Extract the (X, Y) coordinate from the center of the cell holding the provided text.  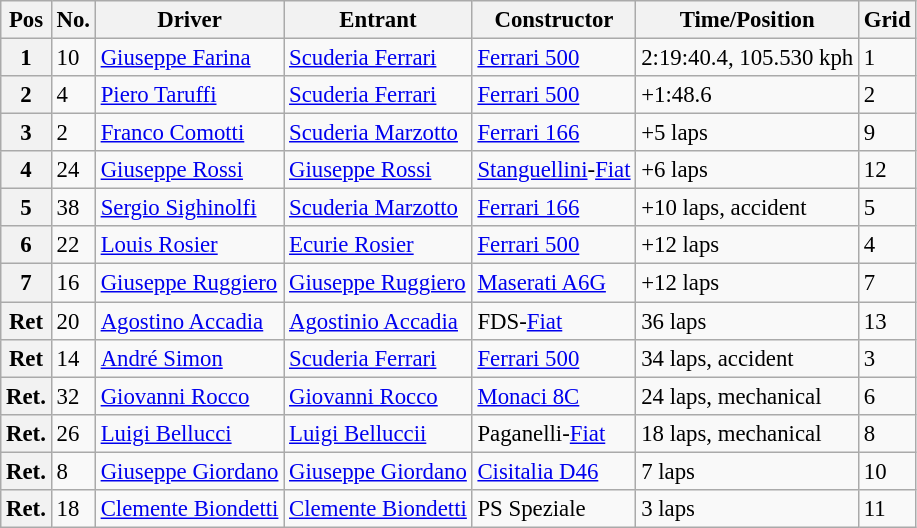
Monaci 8C (554, 396)
2:19:40.4, 105.530 kph (748, 58)
Piero Taruffi (189, 95)
Constructor (554, 20)
38 (73, 208)
3 laps (748, 509)
+1:48.6 (748, 95)
Luigi Belluccii (378, 433)
Cisitalia D46 (554, 471)
14 (73, 358)
12 (886, 170)
André Simon (189, 358)
7 laps (748, 471)
Agostino Accadia (189, 321)
18 (73, 509)
11 (886, 509)
+10 laps, accident (748, 208)
20 (73, 321)
Driver (189, 20)
Maserati A6G (554, 283)
Ecurie Rosier (378, 245)
Giuseppe Farina (189, 58)
16 (73, 283)
34 laps, accident (748, 358)
Time/Position (748, 20)
Franco Comotti (189, 133)
Stanguellini-Fiat (554, 170)
24 (73, 170)
No. (73, 20)
32 (73, 396)
22 (73, 245)
Entrant (378, 20)
Agostinio Accadia (378, 321)
Pos (26, 20)
FDS-Fiat (554, 321)
Paganelli-Fiat (554, 433)
Luigi Bellucci (189, 433)
24 laps, mechanical (748, 396)
+5 laps (748, 133)
Sergio Sighinolfi (189, 208)
36 laps (748, 321)
+6 laps (748, 170)
Grid (886, 20)
9 (886, 133)
26 (73, 433)
Louis Rosier (189, 245)
PS Speziale (554, 509)
13 (886, 321)
18 laps, mechanical (748, 433)
